Return (X, Y) of the center of cell containing provided text 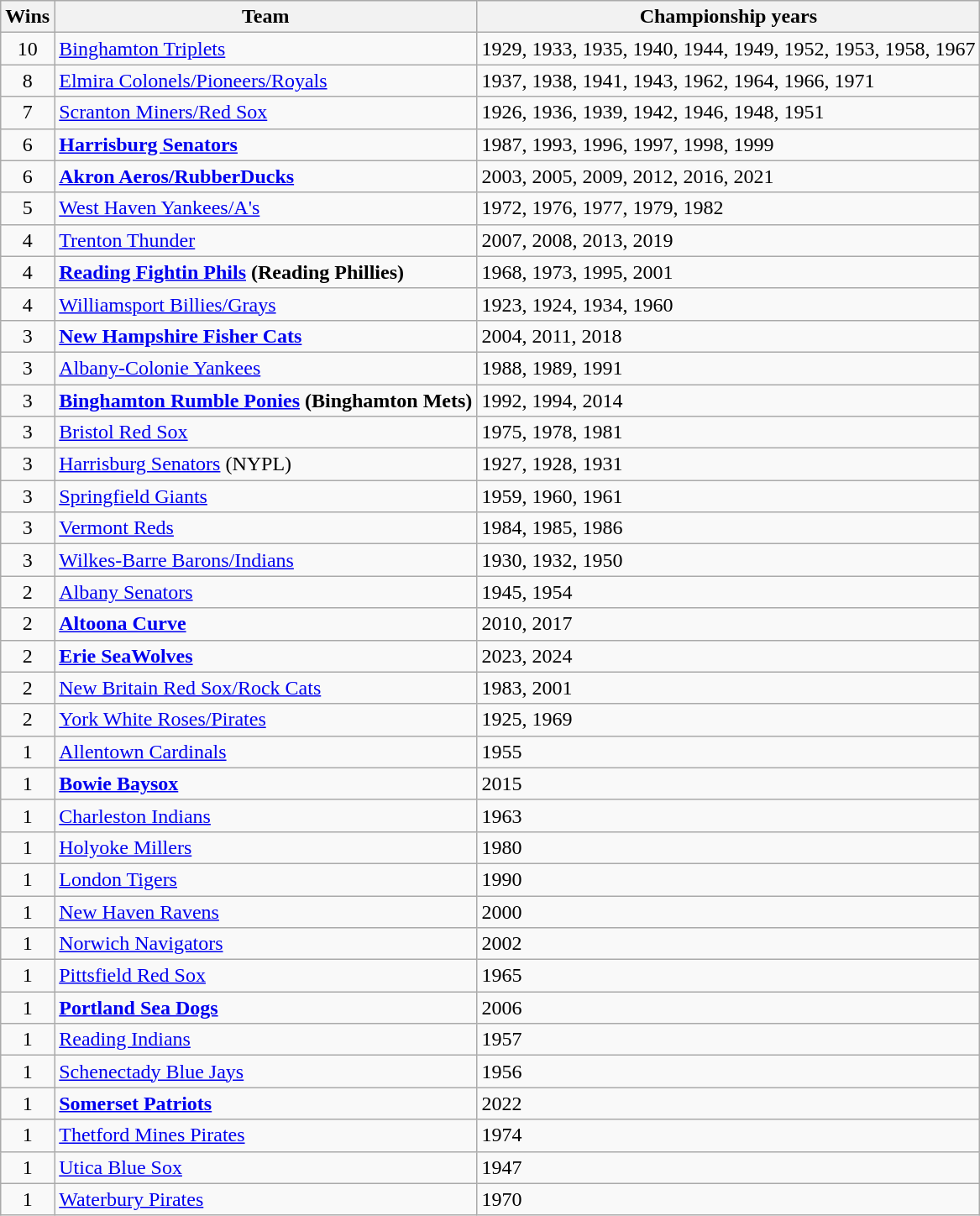
1983, 2001 (729, 688)
2004, 2011, 2018 (729, 336)
1925, 1969 (729, 720)
1930, 1932, 1950 (729, 560)
Charleston Indians (265, 815)
Team (265, 17)
Springfield Giants (265, 496)
8 (28, 81)
Pittsfield Red Sox (265, 976)
Harrisburg Senators (NYPL) (265, 464)
1974 (729, 1135)
2010, 2017 (729, 624)
York White Roses/Pirates (265, 720)
Bowie Baysox (265, 784)
London Tigers (265, 879)
1963 (729, 815)
5 (28, 208)
Binghamton Rumble Ponies (Binghamton Mets) (265, 401)
Portland Sea Dogs (265, 1008)
1988, 1989, 1991 (729, 368)
1975, 1978, 1981 (729, 432)
2007, 2008, 2013, 2019 (729, 240)
Championship years (729, 17)
Reading Fightin Phils (Reading Phillies) (265, 272)
2006 (729, 1008)
Williamsport Billies/Grays (265, 304)
1956 (729, 1072)
Akron Aeros/RubberDucks (265, 176)
1955 (729, 752)
1945, 1954 (729, 592)
2003, 2005, 2009, 2012, 2016, 2021 (729, 176)
Thetford Mines Pirates (265, 1135)
2000 (729, 911)
Schenectady Blue Jays (265, 1072)
1968, 1973, 1995, 2001 (729, 272)
1980 (729, 847)
1929, 1933, 1935, 1940, 1944, 1949, 1952, 1953, 1958, 1967 (729, 49)
Bristol Red Sox (265, 432)
1959, 1960, 1961 (729, 496)
Scranton Miners/Red Sox (265, 113)
Wilkes-Barre Barons/Indians (265, 560)
7 (28, 113)
1947 (729, 1167)
1926, 1936, 1939, 1942, 1946, 1948, 1951 (729, 113)
2023, 2024 (729, 656)
1970 (729, 1199)
1990 (729, 879)
Altoona Curve (265, 624)
West Haven Yankees/A's (265, 208)
Erie SeaWolves (265, 656)
Binghamton Triplets (265, 49)
1957 (729, 1040)
Harrisburg Senators (265, 144)
Holyoke Millers (265, 847)
Waterbury Pirates (265, 1199)
1987, 1993, 1996, 1997, 1998, 1999 (729, 144)
10 (28, 49)
1937, 1938, 1941, 1943, 1962, 1964, 1966, 1971 (729, 81)
Elmira Colonels/Pioneers/Royals (265, 81)
New Haven Ravens (265, 911)
1992, 1994, 2014 (729, 401)
Reading Indians (265, 1040)
Norwich Navigators (265, 944)
Albany Senators (265, 592)
1965 (729, 976)
Albany-Colonie Yankees (265, 368)
New Hampshire Fisher Cats (265, 336)
1984, 1985, 1986 (729, 528)
Allentown Cardinals (265, 752)
2015 (729, 784)
New Britain Red Sox/Rock Cats (265, 688)
1972, 1976, 1977, 1979, 1982 (729, 208)
Vermont Reds (265, 528)
2002 (729, 944)
1927, 1928, 1931 (729, 464)
2022 (729, 1103)
Wins (28, 17)
Somerset Patriots (265, 1103)
1923, 1924, 1934, 1960 (729, 304)
Trenton Thunder (265, 240)
Utica Blue Sox (265, 1167)
